Return the (x, y) coordinate for the center point of the cell that contains the specified text.  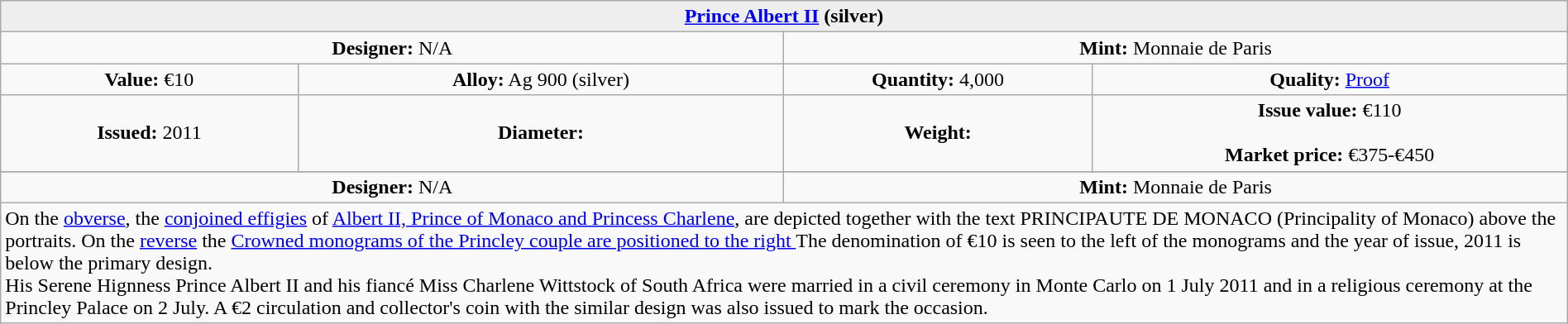
Prince Albert II (silver) (784, 17)
Value: €10 (149, 79)
Issue value: €110Market price: €375-€450 (1330, 133)
Issued: 2011 (149, 133)
Diameter: (541, 133)
Weight: (938, 133)
Quantity: 4,000 (938, 79)
Alloy: Ag 900 (silver) (541, 79)
Quality: Proof (1330, 79)
